Output the (x, y) coordinate of the center of the cell containing the given text.  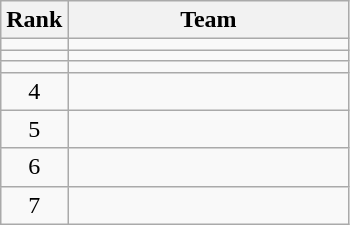
7 (34, 205)
5 (34, 129)
Rank (34, 20)
6 (34, 167)
Team (208, 20)
4 (34, 91)
